For the text-containing cell, return its midpoint in (x, y) coordinate format. 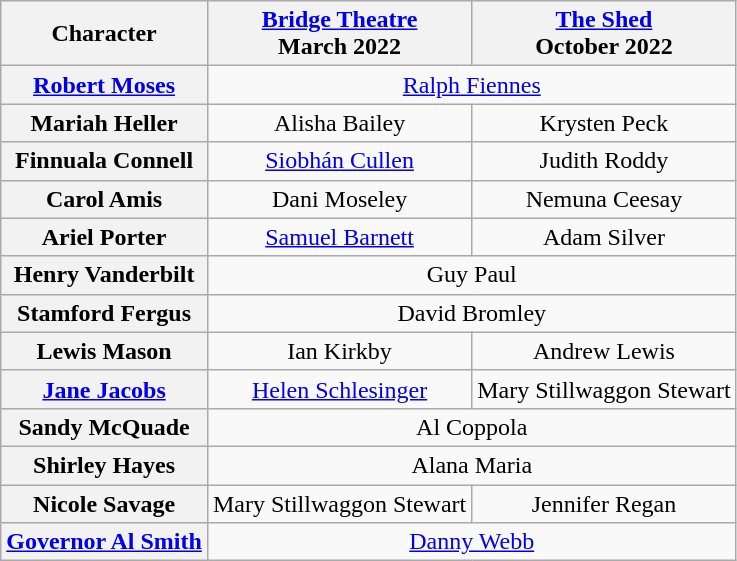
Henry Vanderbilt (104, 275)
Sandy McQuade (104, 427)
Guy Paul (472, 275)
Lewis Mason (104, 351)
Carol Amis (104, 199)
Al Coppola (472, 427)
Dani Moseley (339, 199)
Krysten Peck (604, 123)
Adam Silver (604, 237)
Samuel Barnett (339, 237)
Alisha Bailey (339, 123)
Governor Al Smith (104, 542)
David Bromley (472, 313)
The Shed October 2022 (604, 34)
Helen Schlesinger (339, 389)
Robert Moses (104, 85)
Mariah Heller (104, 123)
Danny Webb (472, 542)
Nicole Savage (104, 503)
Bridge TheatreMarch 2022 (339, 34)
Judith Roddy (604, 161)
Stamford Fergus (104, 313)
Ariel Porter (104, 237)
Character (104, 34)
Jennifer Regan (604, 503)
Ralph Fiennes (472, 85)
Siobhán Cullen (339, 161)
Shirley Hayes (104, 465)
Alana Maria (472, 465)
Jane Jacobs (104, 389)
Andrew Lewis (604, 351)
Finnuala Connell (104, 161)
Nemuna Ceesay (604, 199)
Ian Kirkby (339, 351)
